For the text-containing cell, return its midpoint in [X, Y] coordinate format. 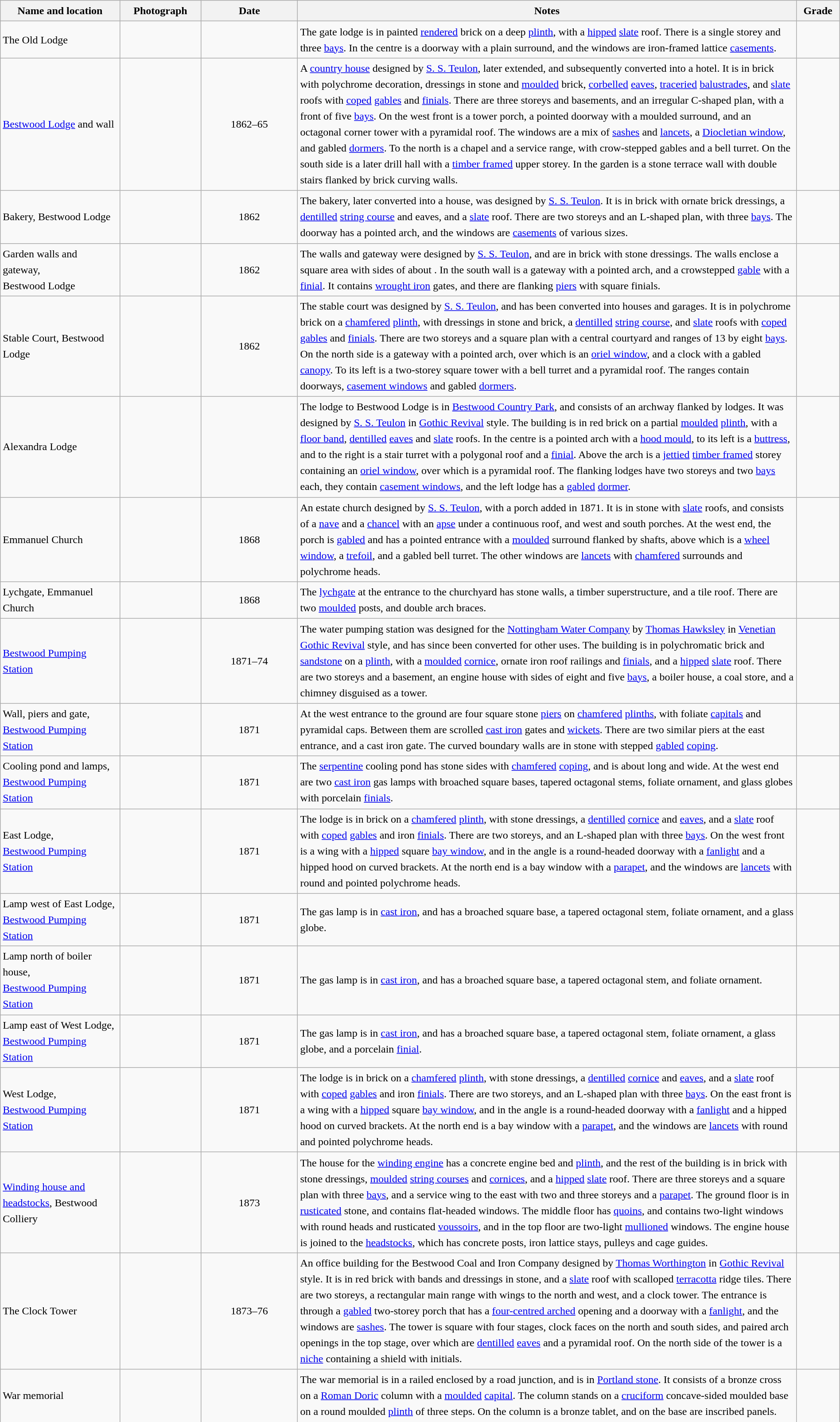
Wall, piers and gate,Bestwood Pumping Station [60, 729]
Photograph [160, 11]
Lychgate, Emmanuel Church [60, 600]
Lamp west of East Lodge,Bestwood Pumping Station [60, 920]
East Lodge,Bestwood Pumping Station [60, 851]
Winding house and headstocks, Bestwood Colliery [60, 1202]
Alexandra Lodge [60, 447]
1871–74 [249, 661]
Bestwood Pumping Station [60, 661]
The Old Lodge [60, 40]
Bakery, Bestwood Lodge [60, 217]
Date [249, 11]
Garden walls and gateway,Bestwood Lodge [60, 269]
Lamp north of boiler house,Bestwood Pumping Station [60, 981]
The Clock Tower [60, 1311]
West Lodge,Bestwood Pumping Station [60, 1110]
The gas lamp is in cast iron, and has a broached square base, a tapered octagonal stem, foliate ornament, and a glass globe. [547, 920]
Notes [547, 11]
The gas lamp is in cast iron, and has a broached square base, a tapered octagonal stem, and foliate ornament. [547, 981]
Name and location [60, 11]
Bestwood Lodge and wall [60, 124]
Lamp east of West Lodge,Bestwood Pumping Station [60, 1041]
Cooling pond and lamps,Bestwood Pumping Station [60, 782]
1873 [249, 1202]
Emmanuel Church [60, 540]
1873–76 [249, 1311]
1862–65 [249, 124]
Stable Court, Bestwood Lodge [60, 346]
The gas lamp is in cast iron, and has a broached square base, a tapered octagonal stem, foliate ornament, a glass globe, and a porcelain finial. [547, 1041]
Grade [818, 11]
War memorial [60, 1395]
